Output the (X, Y) coordinate of the center of the cell containing the given text.  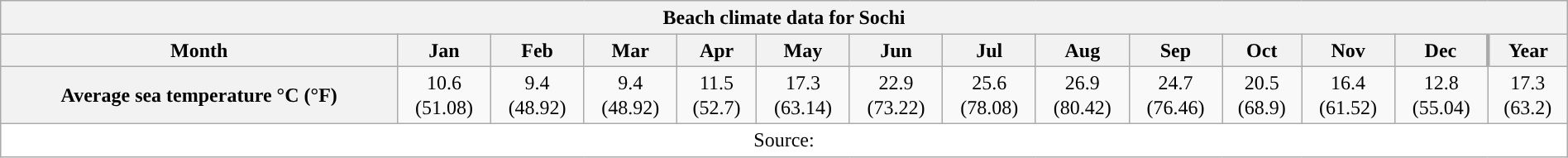
20.5(68.9) (1262, 94)
Jan (445, 50)
22.9(73.22) (896, 94)
Source: (784, 140)
25.6(78.08) (989, 94)
Average sea temperature °C (°F) (199, 94)
Beach climate data for Sochi (784, 17)
Nov (1348, 50)
10.6(51.08) (445, 94)
12.8(55.04) (1441, 94)
Oct (1262, 50)
Apr (717, 50)
Year (1527, 50)
Sep (1176, 50)
Dec (1441, 50)
Jun (896, 50)
Feb (538, 50)
24.7(76.46) (1176, 94)
Month (199, 50)
11.5(52.7) (717, 94)
26.9(80.42) (1082, 94)
Jul (989, 50)
16.4(61.52) (1348, 94)
17.3(63.2) (1527, 94)
May (804, 50)
Aug (1082, 50)
Mar (630, 50)
17.3(63.14) (804, 94)
